Locate the cell with the specified text and output its [x, y] center coordinate. 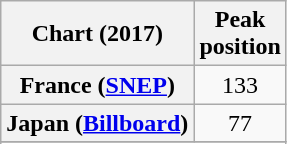
France (SNEP) [98, 85]
Chart (2017) [98, 34]
Peak position [240, 34]
133 [240, 85]
77 [240, 123]
Japan (Billboard) [98, 123]
